Identify which cell holds the provided text, then report its (x, y) central coordinate. 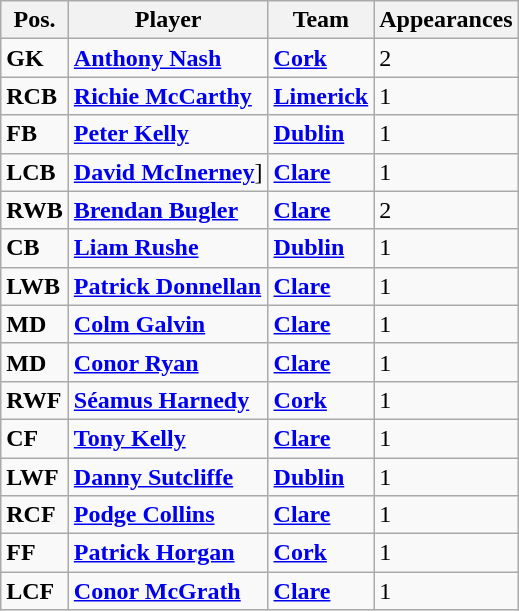
FB (35, 134)
Limerick (321, 96)
Colm Galvin (168, 324)
CB (35, 248)
LCF (35, 591)
Séamus Harnedy (168, 400)
Conor McGrath (168, 591)
Anthony Nash (168, 58)
Danny Sutcliffe (168, 477)
Appearances (446, 20)
RWF (35, 400)
RCB (35, 96)
RWB (35, 210)
Conor Ryan (168, 362)
Richie McCarthy (168, 96)
LWB (35, 286)
LCB (35, 172)
FF (35, 553)
Patrick Horgan (168, 553)
Tony Kelly (168, 438)
Liam Rushe (168, 248)
Peter Kelly (168, 134)
Pos. (35, 20)
Patrick Donnellan (168, 286)
CF (35, 438)
LWF (35, 477)
Team (321, 20)
Podge Collins (168, 515)
Player (168, 20)
Brendan Bugler (168, 210)
RCF (35, 515)
David McInerney] (168, 172)
GK (35, 58)
